Search for the cell housing the specified text and yield its [X, Y] center coordinate. 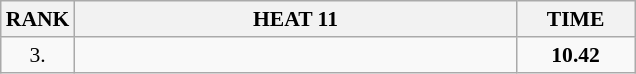
RANK [38, 19]
TIME [576, 19]
HEAT 11 [295, 19]
10.42 [576, 55]
3. [38, 55]
